Find where the given text appears and provide that cell's center as (X, Y) coordinate. 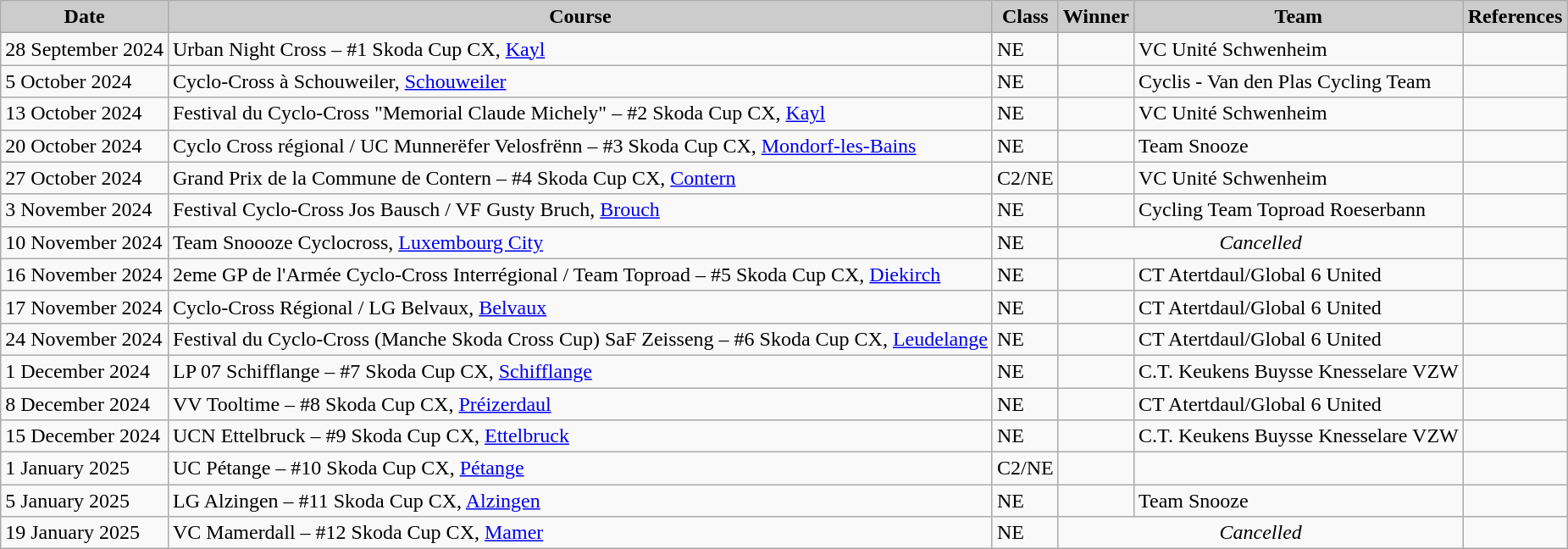
3 November 2024 (85, 210)
8 December 2024 (85, 404)
1 January 2025 (85, 469)
References (1515, 17)
Cyclo-Cross Régional / LG Belvaux, Belvaux (579, 307)
16 November 2024 (85, 274)
Winner (1096, 17)
Cyclis - Van den Plas Cycling Team (1298, 81)
27 October 2024 (85, 178)
Class (1025, 17)
VC Mamerdall – #12 Skoda Cup CX, Mamer (579, 533)
1 December 2024 (85, 371)
2eme GP de l'Armée Cyclo-Cross Interrégional / Team Toproad – #5 Skoda Cup CX, Diekirch (579, 274)
Cyclo Cross régional / UC Munnerëfer Velosfrënn – #3 Skoda Cup CX, Mondorf-les-Bains (579, 146)
Festival du Cyclo-Cross (Manche Skoda Cross Cup) SaF Zeisseng – #6 Skoda Cup CX, Leudelange (579, 339)
UC Pétange – #10 Skoda Cup CX, Pétange (579, 469)
20 October 2024 (85, 146)
Team (1298, 17)
17 November 2024 (85, 307)
Urban Night Cross – #1 Skoda Cup CX, Kayl (579, 49)
Cyclo-Cross à Schouweiler, Schouweiler (579, 81)
Festival Cyclo-Cross Jos Bausch / VF Gusty Bruch, Brouch (579, 210)
28 September 2024 (85, 49)
LP 07 Schifflange – #7 Skoda Cup CX, Schifflange (579, 371)
Cycling Team Toproad Roeserbann (1298, 210)
24 November 2024 (85, 339)
10 November 2024 (85, 242)
LG Alzingen – #11 Skoda Cup CX, Alzingen (579, 501)
13 October 2024 (85, 114)
VV Tooltime – #8 Skoda Cup CX, Préizerdaul (579, 404)
19 January 2025 (85, 533)
15 December 2024 (85, 436)
Grand Prix de la Commune de Contern – #4 Skoda Cup CX, Contern (579, 178)
UCN Ettelbruck – #9 Skoda Cup CX, Ettelbruck (579, 436)
Festival du Cyclo-Cross "Memorial Claude Michely" – #2 Skoda Cup CX, Kayl (579, 114)
Course (579, 17)
Team Snoooze Cyclocross, Luxembourg City (579, 242)
Date (85, 17)
5 October 2024 (85, 81)
5 January 2025 (85, 501)
